For the text-containing cell, return its midpoint in (X, Y) coordinate format. 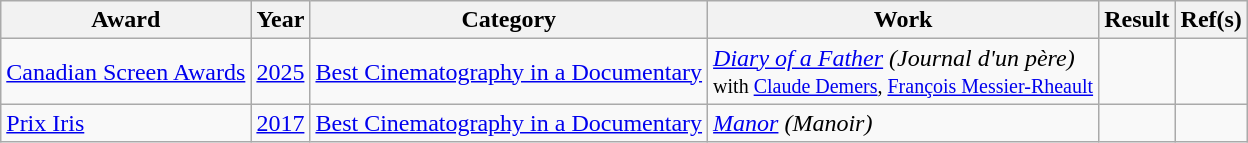
Work (904, 20)
Prix Iris (126, 123)
2025 (280, 72)
Result (1137, 20)
Ref(s) (1211, 20)
Award (126, 20)
Manor (Manoir) (904, 123)
Year (280, 20)
Canadian Screen Awards (126, 72)
2017 (280, 123)
Category (509, 20)
Diary of a Father (Journal d'un père)with Claude Demers, François Messier-Rheault (904, 72)
